Find where the given text appears and provide that cell's center as [x, y] coordinate. 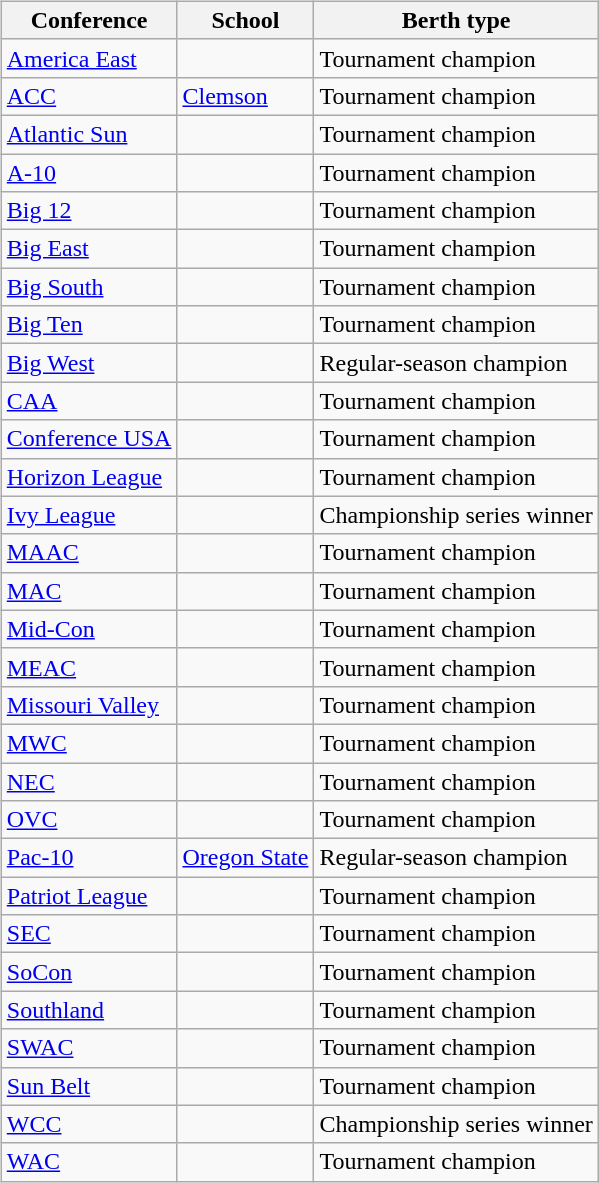
CAA [89, 401]
Atlantic Sun [89, 134]
Oregon State [246, 858]
Ivy League [89, 515]
School [246, 20]
MAC [89, 591]
Big West [89, 363]
Sun Belt [89, 1086]
Patriot League [89, 896]
MEAC [89, 667]
WAC [89, 1162]
MWC [89, 743]
Berth type [456, 20]
A-10 [89, 173]
Mid-Con [89, 629]
SEC [89, 934]
ACC [89, 96]
MAAC [89, 553]
Big Ten [89, 325]
Southland [89, 1010]
Horizon League [89, 477]
Big South [89, 287]
WCC [89, 1124]
Pac-10 [89, 858]
Big 12 [89, 211]
Conference [89, 20]
SWAC [89, 1048]
Conference USA [89, 439]
OVC [89, 820]
Clemson [246, 96]
America East [89, 58]
NEC [89, 781]
Missouri Valley [89, 705]
Big East [89, 249]
SoCon [89, 972]
